Identify which cell holds the provided text, then report its (x, y) central coordinate. 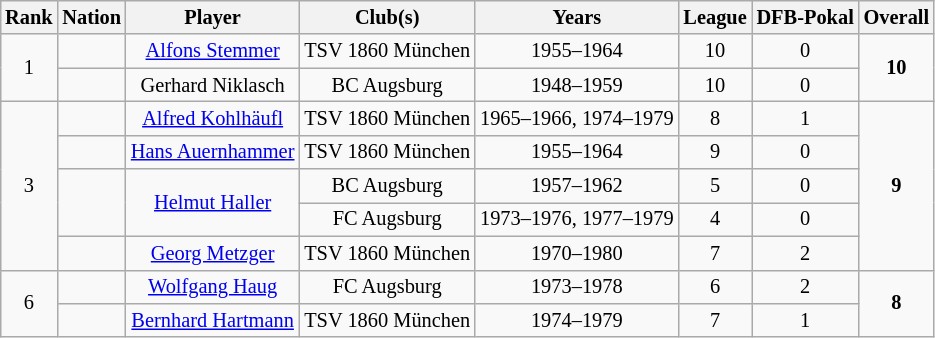
Rank (28, 17)
League (714, 17)
Player (212, 17)
Club(s) (387, 17)
3 (28, 185)
1948–1959 (576, 85)
Georg Metzger (212, 253)
1973–1978 (576, 287)
Hans Auernhammer (212, 152)
1965–1966, 1974–1979 (576, 118)
Helmut Haller (212, 202)
Nation (92, 17)
4 (714, 219)
5 (714, 186)
1970–1980 (576, 253)
DFB-Pokal (806, 17)
1973–1976, 1977–1979 (576, 219)
Overall (896, 17)
Years (576, 17)
1974–1979 (576, 320)
Gerhard Niklasch (212, 85)
1957–1962 (576, 186)
Alfred Kohlhäufl (212, 118)
Alfons Stemmer (212, 51)
Bernhard Hartmann (212, 320)
Wolfgang Haug (212, 287)
